Identify which cell holds the provided text, then report its (X, Y) central coordinate. 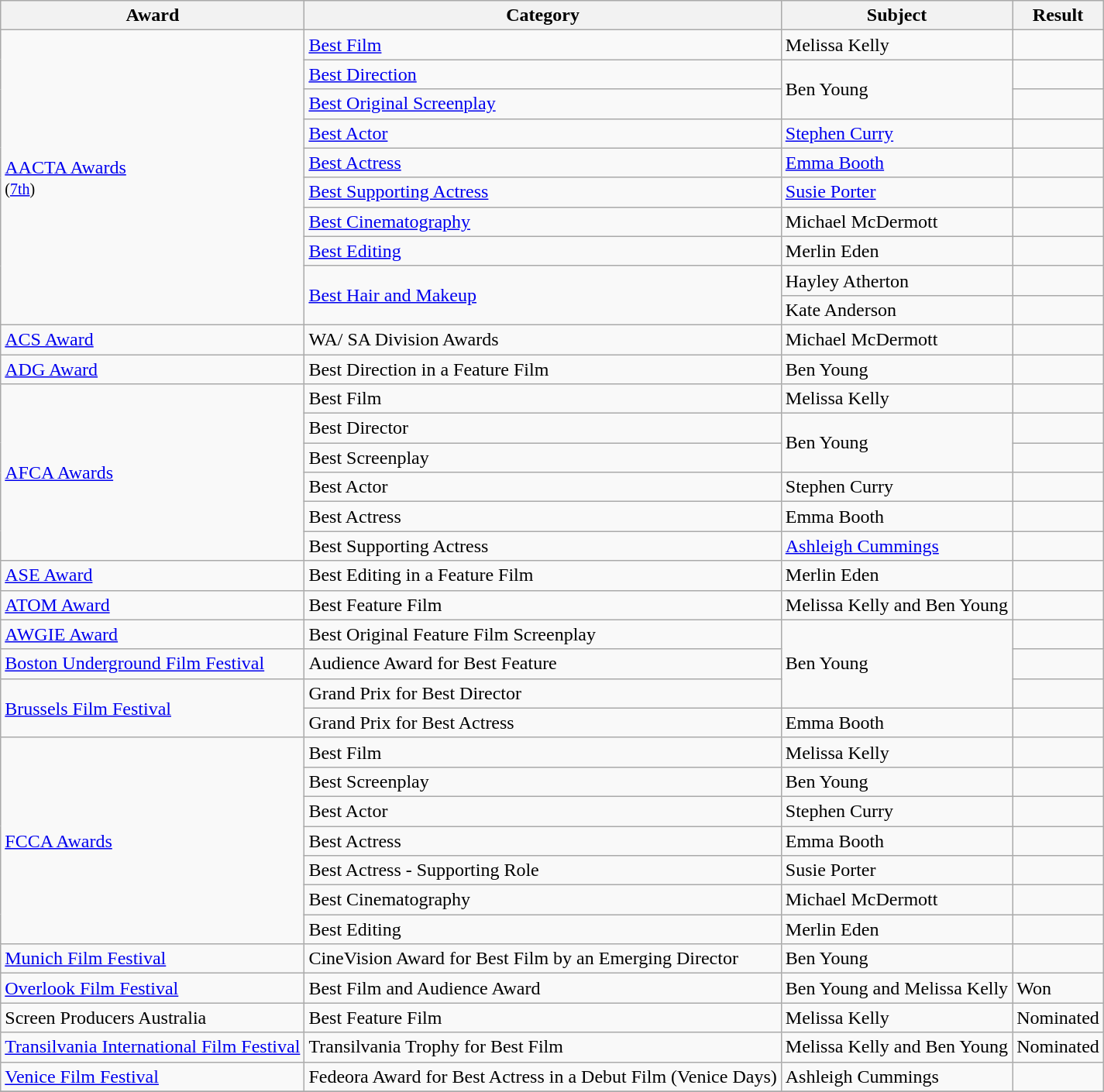
Best Hair and Makeup (542, 295)
CineVision Award for Best Film by an Emerging Director (542, 959)
Best Original Feature Film Screenplay (542, 634)
FCCA Awards (153, 840)
Munich Film Festival (153, 959)
ADG Award (153, 369)
Grand Prix for Best Director (542, 693)
Award (153, 15)
Venice Film Festival (153, 1077)
Best Original Screenplay (542, 104)
Subject (896, 15)
Brussels Film Festival (153, 708)
Audience Award for Best Feature (542, 664)
Best Actress - Supporting Role (542, 871)
Result (1058, 15)
Best Editing in a Feature Film (542, 575)
AWGIE Award (153, 634)
Overlook Film Festival (153, 988)
Best Director (542, 428)
ASE Award (153, 575)
AACTA Awards(7th) (153, 178)
Screen Producers Australia (153, 1018)
ACS Award (153, 339)
Hayley Atherton (896, 280)
Best Film and Audience Award (542, 988)
Boston Underground Film Festival (153, 664)
Fedeora Award for Best Actress in a Debut Film (Venice Days) (542, 1077)
Best Direction in a Feature Film (542, 369)
ATOM Award (153, 605)
Transilvania Trophy for Best Film (542, 1047)
Best Direction (542, 74)
Grand Prix for Best Actress (542, 723)
WA/ SA Division Awards (542, 339)
AFCA Awards (153, 472)
Category (542, 15)
Ben Young and Melissa Kelly (896, 988)
Kate Anderson (896, 310)
Transilvania International Film Festival (153, 1047)
Won (1058, 988)
